Find where the given text appears and provide that cell's center as [X, Y] coordinate. 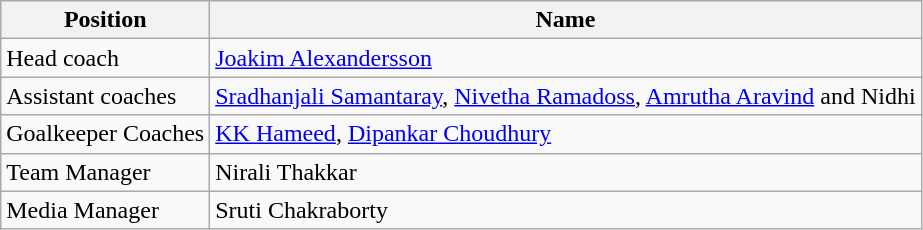
Sradhanjali Samantaray, Nivetha Ramadoss, Amrutha Aravind and Nidhi [566, 96]
Goalkeeper Coaches [106, 134]
Team Manager [106, 172]
Joakim Alexandersson [566, 58]
Assistant coaches [106, 96]
Head coach [106, 58]
Sruti Chakraborty [566, 210]
Position [106, 20]
Name [566, 20]
Media Manager [106, 210]
Nirali Thakkar [566, 172]
KK Hameed, Dipankar Choudhury [566, 134]
